Output the (x, y) coordinate of the center of the cell containing the given text.  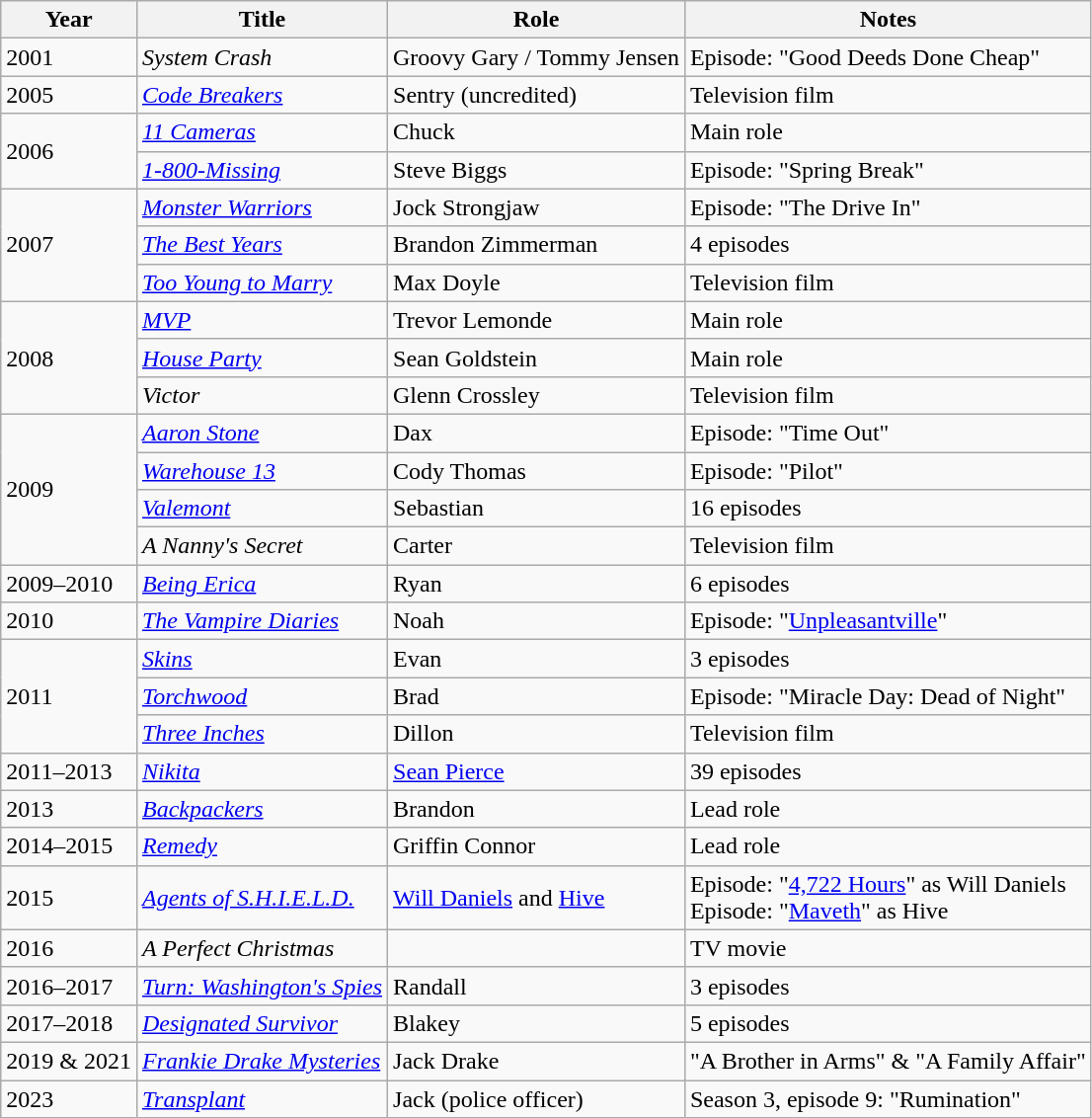
2005 (69, 95)
Frankie Drake Mysteries (262, 1061)
2001 (69, 57)
Trevor Lemonde (537, 320)
Steve Biggs (537, 170)
Dillon (537, 734)
House Party (262, 358)
Evan (537, 659)
MVP (262, 320)
Brandon Zimmerman (537, 245)
Carter (537, 546)
5 episodes (888, 1023)
Jock Strongjaw (537, 207)
A Perfect Christmas (262, 948)
Role (537, 20)
Brad (537, 696)
2007 (69, 245)
2017–2018 (69, 1023)
2016 (69, 948)
Sebastian (537, 509)
Being Erica (262, 584)
System Crash (262, 57)
Brandon (537, 809)
Code Breakers (262, 95)
2015 (69, 897)
2013 (69, 809)
16 episodes (888, 509)
Episode: "Spring Break" (888, 170)
2006 (69, 151)
Episode: "Unpleasantville" (888, 621)
Episode: "Good Deeds Done Cheap" (888, 57)
4 episodes (888, 245)
2019 & 2021 (69, 1061)
2010 (69, 621)
Too Young to Marry (262, 282)
Transplant (262, 1099)
2009 (69, 489)
Aaron Stone (262, 433)
2011 (69, 696)
Designated Survivor (262, 1023)
Jack (police officer) (537, 1099)
Skins (262, 659)
Episode: "The Drive In" (888, 207)
2014–2015 (69, 846)
Three Inches (262, 734)
Max Doyle (537, 282)
Cody Thomas (537, 471)
2011–2013 (69, 771)
Sentry (uncredited) (537, 95)
Dax (537, 433)
2009–2010 (69, 584)
Griffin Connor (537, 846)
Jack Drake (537, 1061)
TV movie (888, 948)
Warehouse 13 (262, 471)
Blakey (537, 1023)
2023 (69, 1099)
Victor (262, 395)
11 Cameras (262, 132)
Turn: Washington's Spies (262, 986)
Noah (537, 621)
1-800-Missing (262, 170)
2008 (69, 358)
Chuck (537, 132)
Torchwood (262, 696)
39 episodes (888, 771)
Ryan (537, 584)
A Nanny's Secret (262, 546)
Glenn Crossley (537, 395)
Groovy Gary / Tommy Jensen (537, 57)
Episode: "4,722 Hours" as Will DanielsEpisode: "Maveth" as Hive (888, 897)
Episode: "Time Out" (888, 433)
The Vampire Diaries (262, 621)
The Best Years (262, 245)
Nikita (262, 771)
Episode: "Miracle Day: Dead of Night" (888, 696)
Sean Goldstein (537, 358)
Episode: "Pilot" (888, 471)
Will Daniels and Hive (537, 897)
"A Brother in Arms" & "A Family Affair" (888, 1061)
Monster Warriors (262, 207)
Notes (888, 20)
Remedy (262, 846)
2016–2017 (69, 986)
6 episodes (888, 584)
Sean Pierce (537, 771)
Agents of S.H.I.E.L.D. (262, 897)
Valemont (262, 509)
Season 3, episode 9: "Rumination" (888, 1099)
Randall (537, 986)
Year (69, 20)
Backpackers (262, 809)
Title (262, 20)
